Return (X, Y) of the center of cell containing provided text 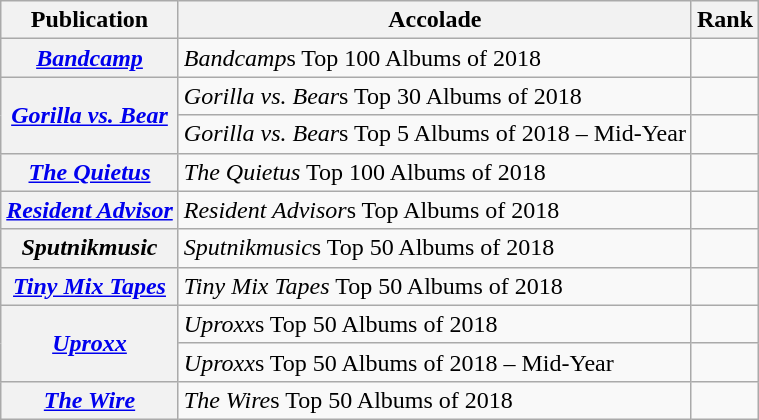
Gorilla vs. Bears Top 30 Albums of 2018 (434, 96)
Accolade (434, 20)
Sputnikmusics Top 50 Albums of 2018 (434, 248)
Tiny Mix Tapes (90, 286)
Bandcamps Top 100 Albums of 2018 (434, 58)
Rank (724, 20)
The Quietus (90, 172)
Bandcamp (90, 58)
The Wires Top 50 Albums of 2018 (434, 400)
The Wire (90, 400)
Resident Advisors Top Albums of 2018 (434, 210)
Sputnikmusic (90, 248)
The Quietus Top 100 Albums of 2018 (434, 172)
Publication (90, 20)
Uproxxs Top 50 Albums of 2018 – Mid-Year (434, 362)
Resident Advisor (90, 210)
Gorilla vs. Bears Top 5 Albums of 2018 – Mid-Year (434, 134)
Gorilla vs. Bear (90, 115)
Tiny Mix Tapes Top 50 Albums of 2018 (434, 286)
Uproxxs Top 50 Albums of 2018 (434, 324)
Uproxx (90, 343)
